Capture the cell that displays the provided text and extract its [X, Y] central coordinate. 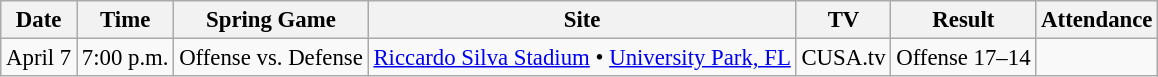
TV [844, 20]
CUSA.tv [844, 58]
Riccardo Silva Stadium • University Park, FL [582, 58]
Offense 17–14 [964, 58]
Site [582, 20]
Date [39, 20]
April 7 [39, 58]
Offense vs. Defense [271, 58]
Time [126, 20]
Spring Game [271, 20]
7:00 p.m. [126, 58]
Attendance [1097, 20]
Result [964, 20]
